Identify which cell holds the provided text, then report its [X, Y] central coordinate. 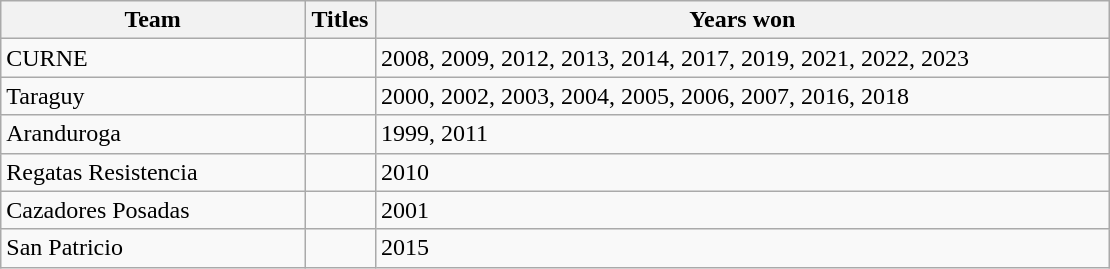
Regatas Resistencia [153, 172]
Titles [340, 20]
2001 [742, 210]
Aranduroga [153, 134]
2000, 2002, 2003, 2004, 2005, 2006, 2007, 2016, 2018 [742, 96]
2015 [742, 248]
CURNE [153, 58]
2008, 2009, 2012, 2013, 2014, 2017, 2019, 2021, 2022, 2023 [742, 58]
Years won [742, 20]
1999, 2011 [742, 134]
San Patricio [153, 248]
Team [153, 20]
2010 [742, 172]
Taraguy [153, 96]
Cazadores Posadas [153, 210]
